Capture the cell that displays the provided text and extract its [X, Y] central coordinate. 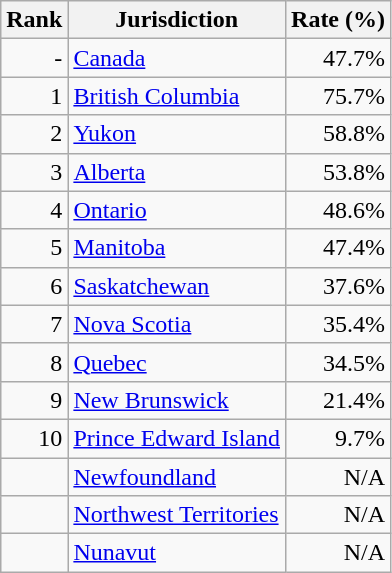
Jurisdiction [177, 20]
Rate (%) [338, 20]
34.5% [338, 362]
53.8% [338, 172]
Saskatchewan [177, 286]
4 [34, 210]
75.7% [338, 96]
21.4% [338, 400]
48.6% [338, 210]
Nunavut [177, 553]
Alberta [177, 172]
Canada [177, 58]
Nova Scotia [177, 324]
35.4% [338, 324]
1 [34, 96]
Quebec [177, 362]
Yukon [177, 134]
British Columbia [177, 96]
9 [34, 400]
47.7% [338, 58]
Prince Edward Island [177, 438]
Ontario [177, 210]
Manitoba [177, 248]
37.6% [338, 286]
58.8% [338, 134]
Rank [34, 20]
7 [34, 324]
New Brunswick [177, 400]
47.4% [338, 248]
Newfoundland [177, 477]
2 [34, 134]
10 [34, 438]
5 [34, 248]
9.7% [338, 438]
8 [34, 362]
6 [34, 286]
- [34, 58]
Northwest Territories [177, 515]
3 [34, 172]
